Extract the (x, y) coordinate from the center of the cell holding the provided text.  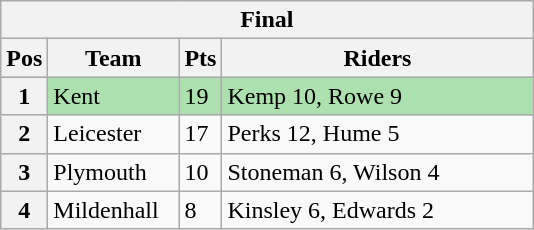
10 (200, 172)
4 (24, 210)
Kinsley 6, Edwards 2 (378, 210)
19 (200, 96)
Pos (24, 58)
Kent (114, 96)
Leicester (114, 134)
Stoneman 6, Wilson 4 (378, 172)
Kemp 10, Rowe 9 (378, 96)
1 (24, 96)
Final (267, 20)
17 (200, 134)
Pts (200, 58)
Team (114, 58)
Mildenhall (114, 210)
2 (24, 134)
Plymouth (114, 172)
Riders (378, 58)
8 (200, 210)
3 (24, 172)
Perks 12, Hume 5 (378, 134)
